Capture the cell that displays the provided text and extract its [X, Y] central coordinate. 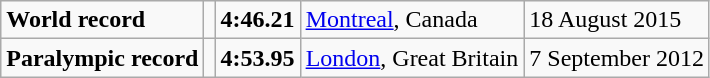
London, Great Britain [412, 58]
18 August 2015 [617, 20]
4:53.95 [258, 58]
4:46.21 [258, 20]
7 September 2012 [617, 58]
World record [102, 20]
Montreal, Canada [412, 20]
Paralympic record [102, 58]
